Scan for the cell matching the given text and deliver its (x, y) coordinate at center. 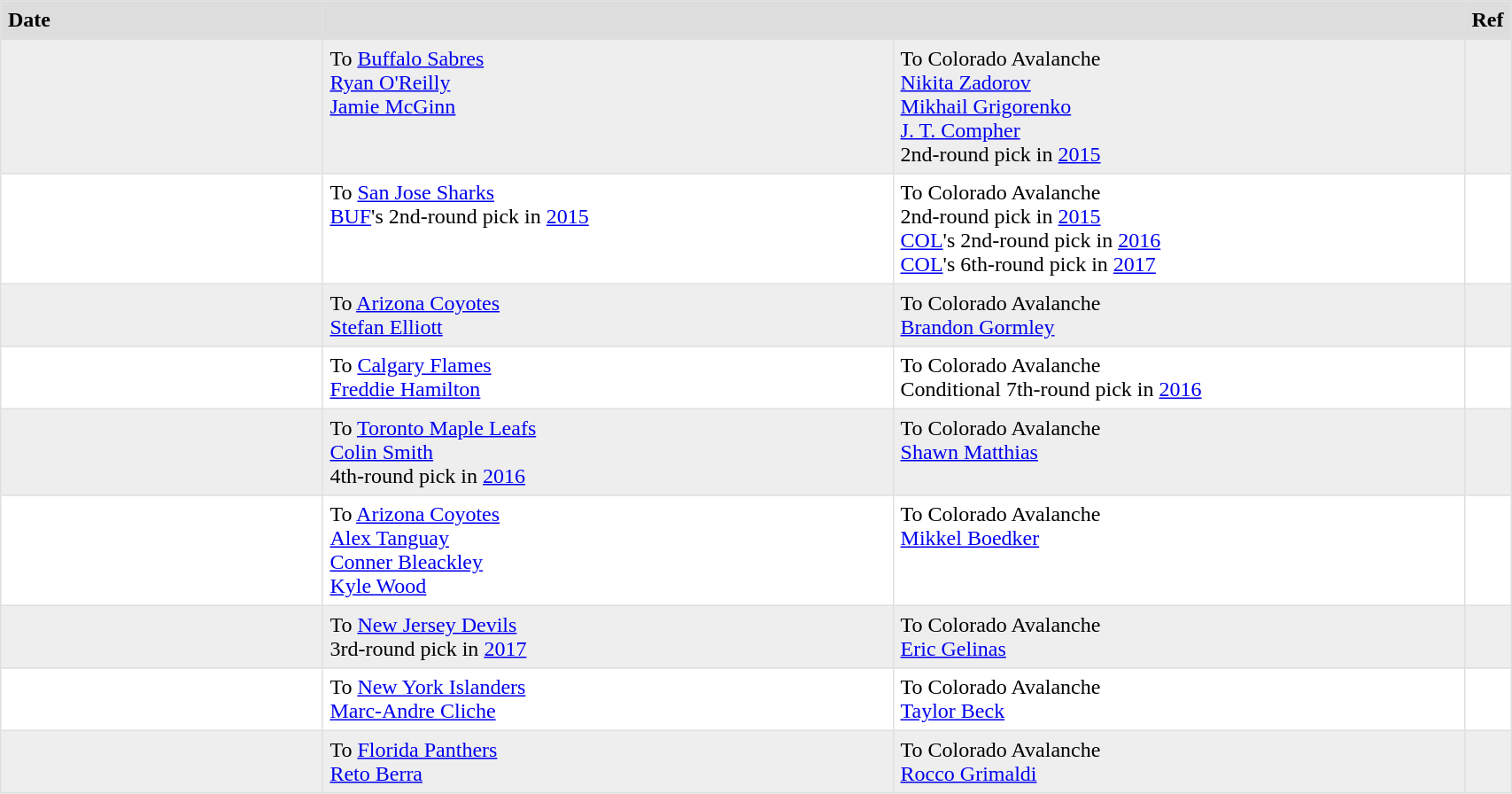
To New York IslandersMarc-Andre Cliche (608, 699)
To Colorado AvalancheBrandon Gormley (1178, 315)
To Colorado AvalancheShawn Matthias (1178, 452)
To Arizona CoyotesStefan Elliott (608, 315)
To San Jose SharksBUF's 2nd-round pick in 2015 (608, 229)
To Florida PanthersReto Berra (608, 761)
Ref (1487, 20)
To Colorado AvalancheNikita ZadorovMikhail GrigorenkoJ. T. Compher2nd-round pick in 2015 (1178, 106)
To Colorado AvalancheRocco Grimaldi (1178, 761)
Date (161, 20)
To Colorado AvalancheEric Gelinas (1178, 636)
To Colorado AvalancheTaylor Beck (1178, 699)
To Colorado AvalancheConditional 7th-round pick in 2016 (1178, 378)
To Toronto Maple LeafsColin Smith4th-round pick in 2016 (608, 452)
To Arizona CoyotesAlex TanguayConner BleackleyKyle Wood (608, 550)
To Buffalo SabresRyan O'ReillyJamie McGinn (608, 106)
To Colorado Avalanche2nd-round pick in 2015COL's 2nd-round pick in 2016COL's 6th-round pick in 2017 (1178, 229)
To New Jersey Devils3rd-round pick in 2017 (608, 636)
To Calgary FlamesFreddie Hamilton (608, 378)
To Colorado AvalancheMikkel Boedker (1178, 550)
